Search for the cell housing the specified text and yield its (x, y) center coordinate. 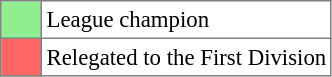
League champion (186, 20)
Relegated to the First Division (186, 57)
